From the cell containing the given text, extract its center point as (X, Y) coordinate. 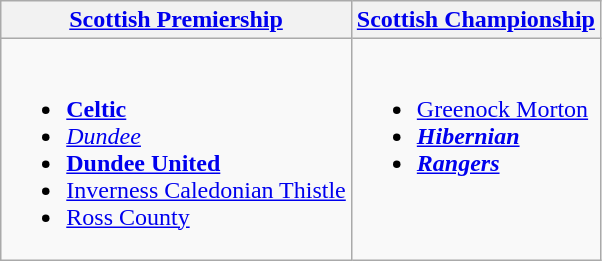
Greenock MortonHibernianRangers (476, 150)
CelticDundeeDundee UnitedInverness Caledonian ThistleRoss County (176, 150)
Scottish Premiership (176, 20)
Scottish Championship (476, 20)
